Provide the [X, Y] coordinate of the cell's center where the given text is located.  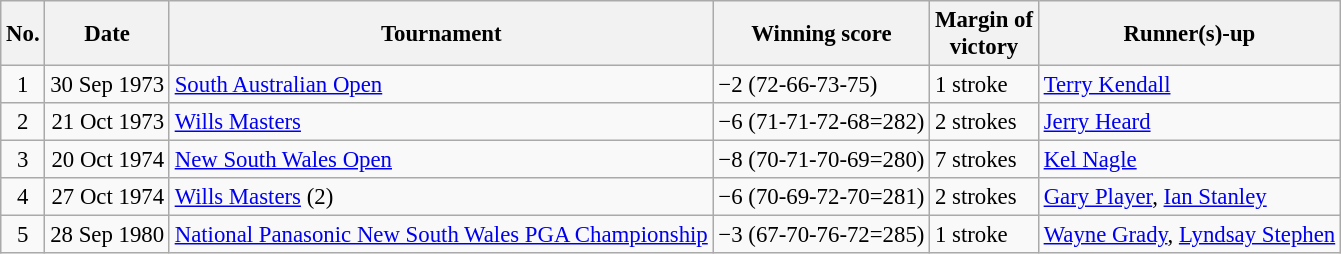
28 Sep 1980 [107, 235]
Margin ofvictory [984, 34]
Jerry Heard [1189, 122]
−6 (71-71-72-68=282) [822, 122]
Kel Nagle [1189, 160]
−3 (67-70-76-72=285) [822, 235]
−6 (70-69-72-70=281) [822, 197]
No. [23, 34]
Gary Player, Ian Stanley [1189, 197]
Tournament [441, 34]
1 [23, 85]
4 [23, 197]
Date [107, 34]
7 strokes [984, 160]
South Australian Open [441, 85]
Runner(s)-up [1189, 34]
20 Oct 1974 [107, 160]
27 Oct 1974 [107, 197]
5 [23, 235]
2 [23, 122]
Wills Masters [441, 122]
Winning score [822, 34]
Terry Kendall [1189, 85]
Wills Masters (2) [441, 197]
−8 (70-71-70-69=280) [822, 160]
21 Oct 1973 [107, 122]
New South Wales Open [441, 160]
Wayne Grady, Lyndsay Stephen [1189, 235]
3 [23, 160]
30 Sep 1973 [107, 85]
National Panasonic New South Wales PGA Championship [441, 235]
−2 (72-66-73-75) [822, 85]
